Pinpoint the cell where the given text exists, returning its [x, y] midpoint coordinate. 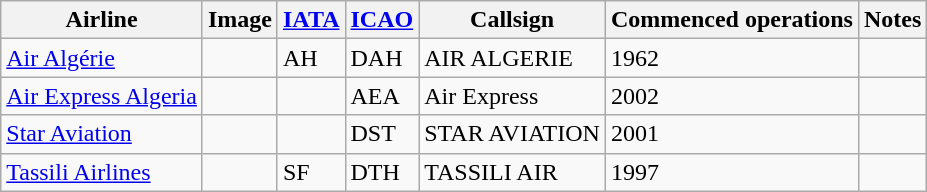
Tassili Airlines [102, 172]
1962 [732, 58]
IATA [311, 20]
AH [311, 58]
Image [240, 20]
Notes [892, 20]
DAH [382, 58]
Commenced operations [732, 20]
2002 [732, 96]
1997 [732, 172]
Star Aviation [102, 134]
SF [311, 172]
Airline [102, 20]
TASSILI AIR [512, 172]
DTH [382, 172]
STAR AVIATION [512, 134]
AIR ALGERIE [512, 58]
2001 [732, 134]
Air Express Algeria [102, 96]
DST [382, 134]
Air Express [512, 96]
Air Algérie [102, 58]
AEA [382, 96]
ICAO [382, 20]
Callsign [512, 20]
